Pinpoint the cell where the given text exists, returning its (x, y) midpoint coordinate. 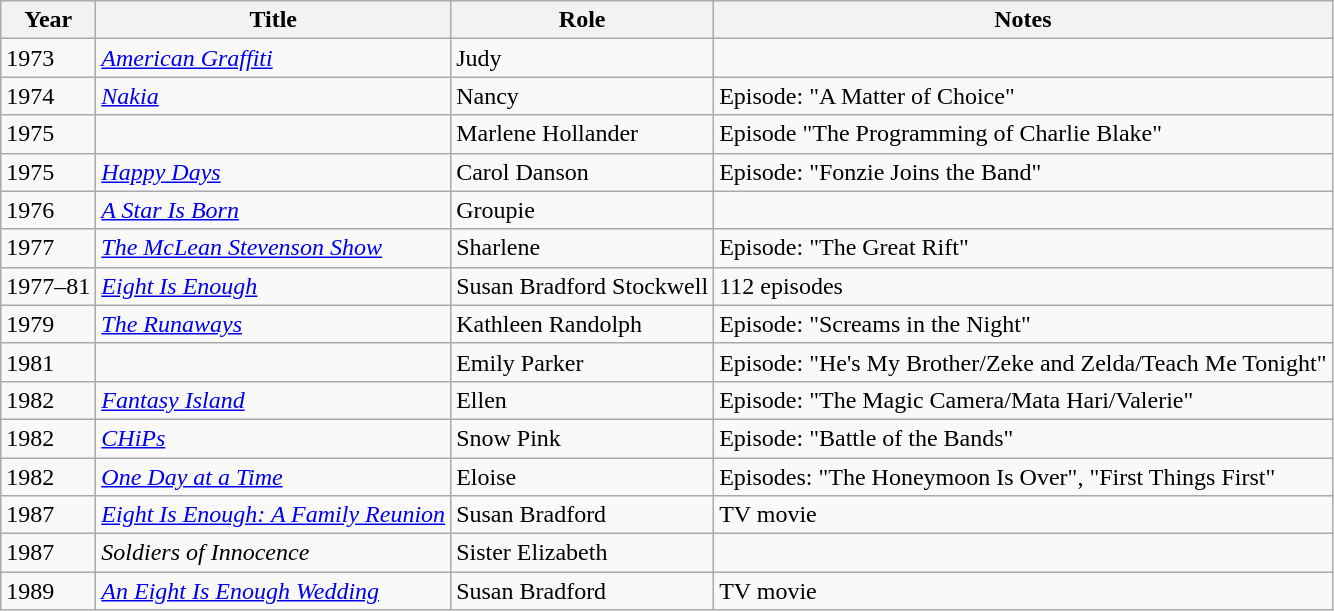
Marlene Hollander (582, 134)
Emily Parker (582, 362)
Episode "The Programming of Charlie Blake" (1023, 134)
Soldiers of Innocence (274, 553)
Judy (582, 58)
1973 (48, 58)
1974 (48, 96)
Year (48, 20)
Eloise (582, 477)
Carol Danson (582, 172)
An Eight Is Enough Wedding (274, 591)
Kathleen Randolph (582, 324)
1981 (48, 362)
Fantasy Island (274, 400)
The McLean Stevenson Show (274, 248)
CHiPs (274, 438)
1979 (48, 324)
Title (274, 20)
Episode: "Screams in the Night" (1023, 324)
Eight Is Enough: A Family Reunion (274, 515)
Episode: "Fonzie Joins the Band" (1023, 172)
Snow Pink (582, 438)
Episodes: "The Honeymoon Is Over", "First Things First" (1023, 477)
Episode: "He's My Brother/Zeke and Zelda/Teach Me Tonight" (1023, 362)
Nancy (582, 96)
A Star Is Born (274, 210)
Episode: "The Magic Camera/Mata Hari/Valerie" (1023, 400)
The Runaways (274, 324)
American Graffiti (274, 58)
Happy Days (274, 172)
Ellen (582, 400)
Episode: "The Great Rift" (1023, 248)
1977 (48, 248)
Role (582, 20)
Notes (1023, 20)
112 episodes (1023, 286)
1977–81 (48, 286)
Sharlene (582, 248)
Groupie (582, 210)
Episode: "A Matter of Choice" (1023, 96)
Episode: "Battle of the Bands" (1023, 438)
One Day at a Time (274, 477)
1976 (48, 210)
1989 (48, 591)
Sister Elizabeth (582, 553)
Eight Is Enough (274, 286)
Nakia (274, 96)
Susan Bradford Stockwell (582, 286)
